Scan for the cell matching the given text and deliver its [x, y] coordinate at center. 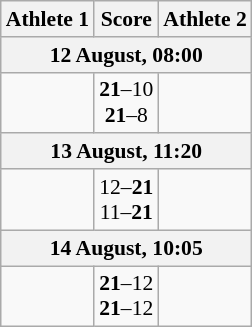
21–1221–12 [126, 296]
13 August, 11:20 [126, 152]
Athlete 1 [48, 19]
12–2111–21 [126, 200]
12 August, 08:00 [126, 55]
14 August, 10:05 [126, 248]
Score [126, 19]
21–1021–8 [126, 102]
Athlete 2 [204, 19]
